Find where the given text appears and provide that cell's center as (x, y) coordinate. 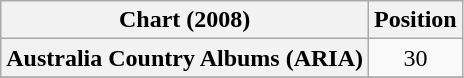
Chart (2008) (185, 20)
30 (416, 58)
Australia Country Albums (ARIA) (185, 58)
Position (416, 20)
